Output the [x, y] coordinate of the center of the cell containing the given text.  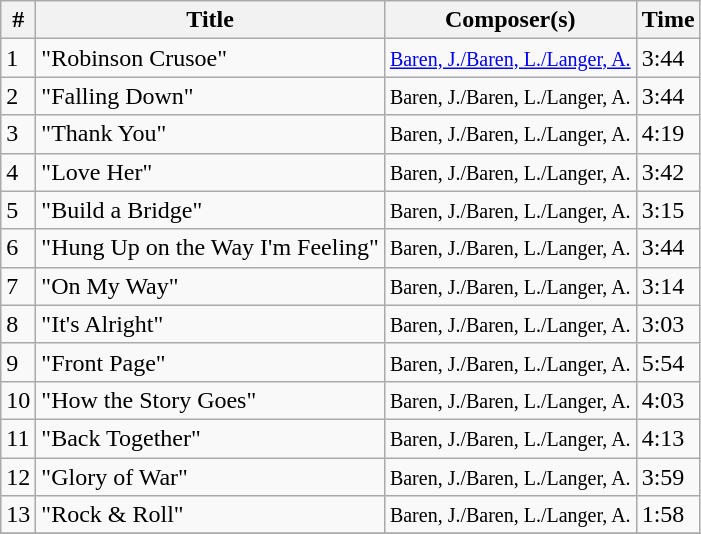
"Glory of War" [210, 477]
"Falling Down" [210, 96]
"Thank You" [210, 134]
"It's Alright" [210, 324]
13 [18, 515]
2 [18, 96]
4:13 [668, 438]
6 [18, 248]
4:03 [668, 400]
"Back Together" [210, 438]
"How the Story Goes" [210, 400]
Time [668, 20]
5:54 [668, 362]
12 [18, 477]
4:19 [668, 134]
1 [18, 58]
3:15 [668, 210]
3:03 [668, 324]
"Love Her" [210, 172]
"Front Page" [210, 362]
10 [18, 400]
Composer(s) [510, 20]
3:59 [668, 477]
8 [18, 324]
"Robinson Crusoe" [210, 58]
1:58 [668, 515]
4 [18, 172]
7 [18, 286]
"Hung Up on the Way I'm Feeling" [210, 248]
"Rock & Roll" [210, 515]
9 [18, 362]
11 [18, 438]
3:14 [668, 286]
"On My Way" [210, 286]
3:42 [668, 172]
Title [210, 20]
5 [18, 210]
# [18, 20]
3 [18, 134]
"Build a Bridge" [210, 210]
